Locate the cell with the specified text and output its [X, Y] center coordinate. 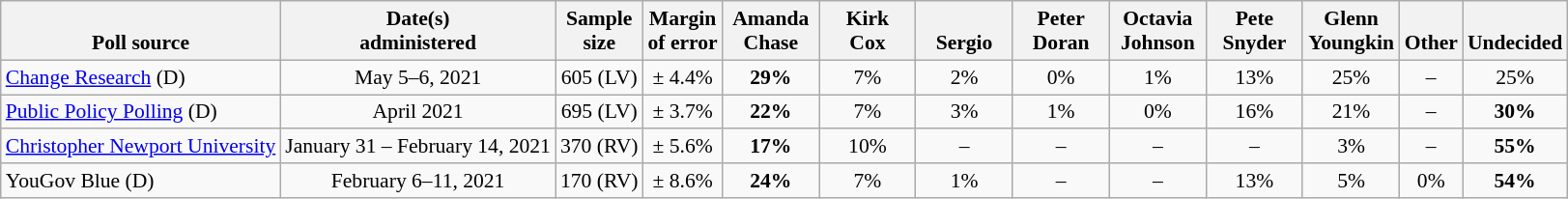
5% [1351, 181]
Date(s)administered [417, 31]
January 31 – February 14, 2021 [417, 147]
17% [771, 147]
± 4.4% [682, 77]
Samplesize [599, 31]
370 (RV) [599, 147]
Undecided [1515, 31]
695 (LV) [599, 112]
605 (LV) [599, 77]
Marginof error [682, 31]
55% [1515, 147]
May 5–6, 2021 [417, 77]
Change Research (D) [141, 77]
Sergio [964, 31]
GlennYoungkin [1351, 31]
OctaviaJohnson [1157, 31]
Christopher Newport University [141, 147]
April 2021 [417, 112]
24% [771, 181]
10% [868, 147]
February 6–11, 2021 [417, 181]
AmandaChase [771, 31]
21% [1351, 112]
30% [1515, 112]
KirkCox [868, 31]
22% [771, 112]
2% [964, 77]
16% [1254, 112]
PeteSnyder [1254, 31]
Other [1432, 31]
170 (RV) [599, 181]
YouGov Blue (D) [141, 181]
Public Policy Polling (D) [141, 112]
29% [771, 77]
± 3.7% [682, 112]
PeterDoran [1061, 31]
± 5.6% [682, 147]
Poll source [141, 31]
54% [1515, 181]
± 8.6% [682, 181]
